Output the (X, Y) coordinate of the center of the cell containing the given text.  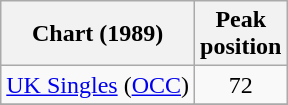
UK Singles (OCC) (98, 85)
Chart (1989) (98, 34)
72 (241, 85)
Peakposition (241, 34)
